For the text-containing cell, return its midpoint in (X, Y) coordinate format. 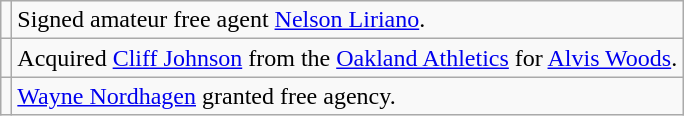
Wayne Nordhagen granted free agency. (348, 96)
Signed amateur free agent Nelson Liriano. (348, 20)
Acquired Cliff Johnson from the Oakland Athletics for Alvis Woods. (348, 58)
